Search for the cell housing the specified text and yield its (x, y) center coordinate. 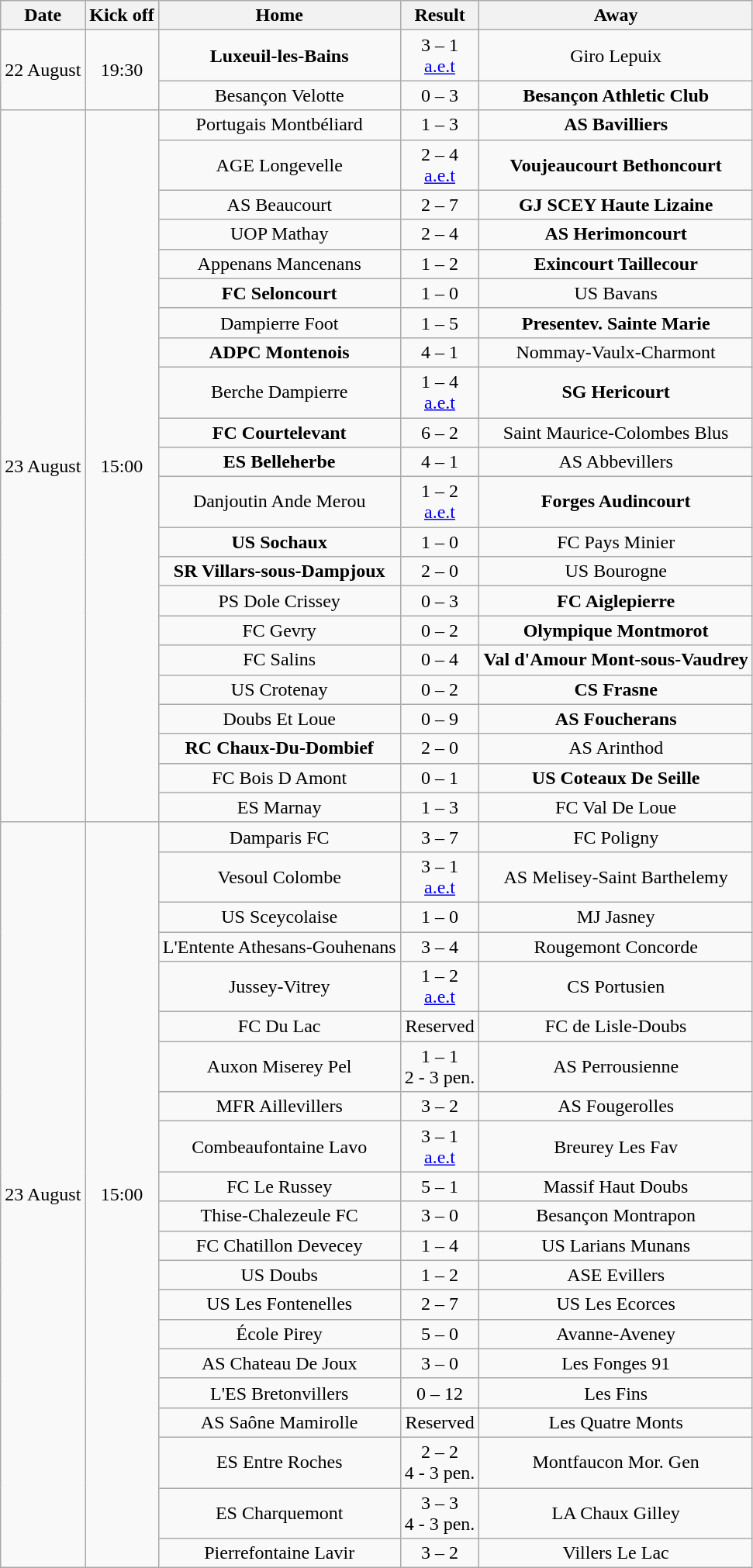
US Doubs (279, 1275)
GJ SCEY Haute Lizaine (616, 205)
FC Bois D Amont (279, 778)
RC Chaux-Du-Dombief (279, 748)
0 – 12 (440, 1393)
Giro Lepuix (616, 56)
MJ Jasney (616, 917)
Presentev. Sainte Marie (616, 323)
US Crotenay (279, 689)
Combeaufontaine Lavo (279, 1146)
Nommay-Vaulx-Charmont (616, 352)
FC Courtelevant (279, 432)
Berche Dampierre (279, 392)
Forges Audincourt (616, 503)
Val d'Amour Mont-sous-Vaudrey (616, 660)
Kick off (122, 16)
FC Poligny (616, 837)
Olympique Montmorot (616, 630)
Appenans Mancenans (279, 264)
19:30 (122, 70)
Date (43, 16)
AS Herimoncourt (616, 234)
LA Chaux Gilley (616, 1512)
SG Hericourt (616, 392)
US Sceycolaise (279, 917)
AS Chateau De Joux (279, 1363)
AS Bavilliers (616, 125)
ES Belleherbe (279, 462)
1 – 5 (440, 323)
6 – 2 (440, 432)
AS Fougerolles (616, 1107)
5 – 1 (440, 1186)
US Les Fontenelles (279, 1304)
FC Seloncourt (279, 293)
Exincourt Taillecour (616, 264)
ADPC Montenois (279, 352)
1 – 1 2 - 3 pen. (440, 1067)
PS Dole Crissey (279, 601)
0 – 9 (440, 719)
5 – 0 (440, 1334)
FC Chatillon Devecey (279, 1245)
US Sochaux (279, 542)
Vesoul Colombe (279, 876)
CS Portusien (616, 986)
Jussey-Vitrey (279, 986)
Thise-Chalezeule FC (279, 1216)
MFR Aillevillers (279, 1107)
UOP Mathay (279, 234)
AS Foucherans (616, 719)
Saint Maurice-Colombes Blus (616, 432)
Doubs Et Loue (279, 719)
FC de Lisle-Doubs (616, 1027)
Breurey Les Fav (616, 1146)
Dampierre Foot (279, 323)
AS Saône Mamirolle (279, 1422)
AS Arinthod (616, 748)
US Coteaux De Seille (616, 778)
Les Quatre Monts (616, 1422)
Portugais Montbéliard (279, 125)
Danjoutin Ande Merou (279, 503)
FC Aiglepierre (616, 601)
1 – 4 (440, 1245)
AS Melisey-Saint Barthelemy (616, 876)
Damparis FC (279, 837)
Away (616, 16)
CS Frasne (616, 689)
AS Perrousienne (616, 1067)
Les Fins (616, 1393)
FC Gevry (279, 630)
FC Val De Loue (616, 807)
Avanne-Aveney (616, 1334)
École Pirey (279, 1334)
FC Du Lac (279, 1027)
US Les Ecorces (616, 1304)
Auxon Miserey Pel (279, 1067)
US Larians Munans (616, 1245)
ES Marnay (279, 807)
2 – 4 a.e.t (440, 164)
Voujeaucourt Bethoncourt (616, 164)
Besançon Montrapon (616, 1216)
FC Le Russey (279, 1186)
Massif Haut Doubs (616, 1186)
US Bavans (616, 293)
Villers Le Lac (616, 1553)
US Bourogne (616, 572)
1 – 4 a.e.t (440, 392)
Result (440, 16)
Montfaucon Mor. Gen (616, 1463)
FC Salins (279, 660)
AS Abbevillers (616, 462)
L'Entente Athesans-Gouhenans (279, 947)
3 – 4 (440, 947)
Rougemont Concorde (616, 947)
AS Beaucourt (279, 205)
3 – 7 (440, 837)
0 – 1 (440, 778)
Luxeuil-les-Bains (279, 56)
2 – 4 (440, 234)
Pierrefontaine Lavir (279, 1553)
Besançon Velotte (279, 95)
Home (279, 16)
ES Charquemont (279, 1512)
FC Pays Minier (616, 542)
ASE Evillers (616, 1275)
Besançon Athletic Club (616, 95)
AGE Longevelle (279, 164)
L'ES Bretonvillers (279, 1393)
22 August (43, 70)
ES Entre Roches (279, 1463)
0 – 4 (440, 660)
3 – 3 4 - 3 pen. (440, 1512)
Les Fonges 91 (616, 1363)
2 – 2 4 - 3 pen. (440, 1463)
SR Villars-sous-Dampjoux (279, 572)
